Find where the given text appears and provide that cell's center as (x, y) coordinate. 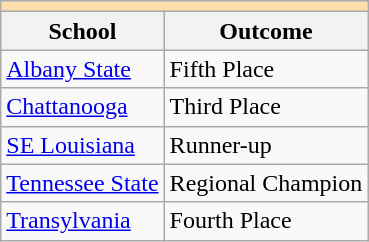
Fifth Place (266, 69)
Fourth Place (266, 221)
Tennessee State (82, 183)
Transylvania (82, 221)
Albany State (82, 69)
Runner-up (266, 145)
Chattanooga (82, 107)
School (82, 31)
Third Place (266, 107)
Outcome (266, 31)
Regional Champion (266, 183)
SE Louisiana (82, 145)
